Search for the cell housing the specified text and yield its (X, Y) center coordinate. 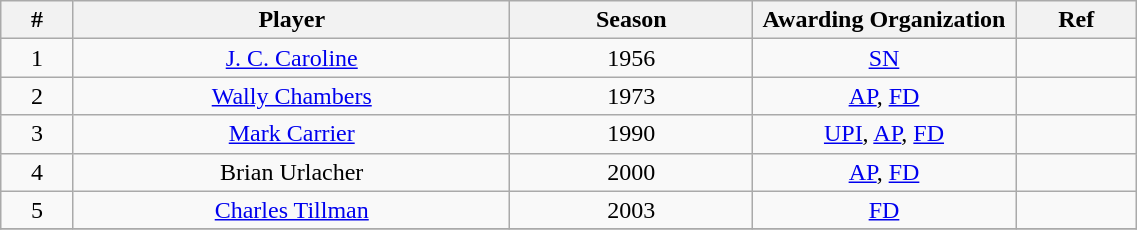
FD (884, 210)
Mark Carrier (291, 134)
Ref (1076, 20)
1956 (631, 58)
UPI, AP, FD (884, 134)
1973 (631, 96)
2003 (631, 210)
2 (38, 96)
SN (884, 58)
1 (38, 58)
Wally Chambers (291, 96)
Season (631, 20)
2000 (631, 172)
3 (38, 134)
5 (38, 210)
Awarding Organization (884, 20)
Charles Tillman (291, 210)
1990 (631, 134)
# (38, 20)
4 (38, 172)
Brian Urlacher (291, 172)
Player (291, 20)
J. C. Caroline (291, 58)
